Scan for the cell matching the given text and deliver its [x, y] coordinate at center. 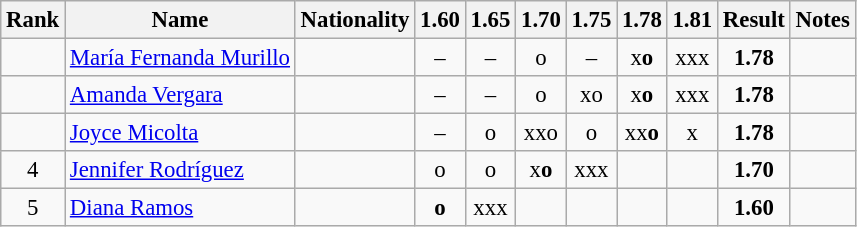
Jennifer Rodríguez [180, 170]
x [692, 133]
1.65 [490, 20]
Joyce Micolta [180, 133]
5 [33, 208]
4 [33, 170]
Nationality [354, 20]
1.81 [692, 20]
Diana Ramos [180, 208]
Rank [33, 20]
1.75 [591, 20]
María Fernanda Murillo [180, 58]
Amanda Vergara [180, 95]
Result [754, 20]
Notes [822, 20]
Name [180, 20]
